Find where the given text appears and provide that cell's center as [x, y] coordinate. 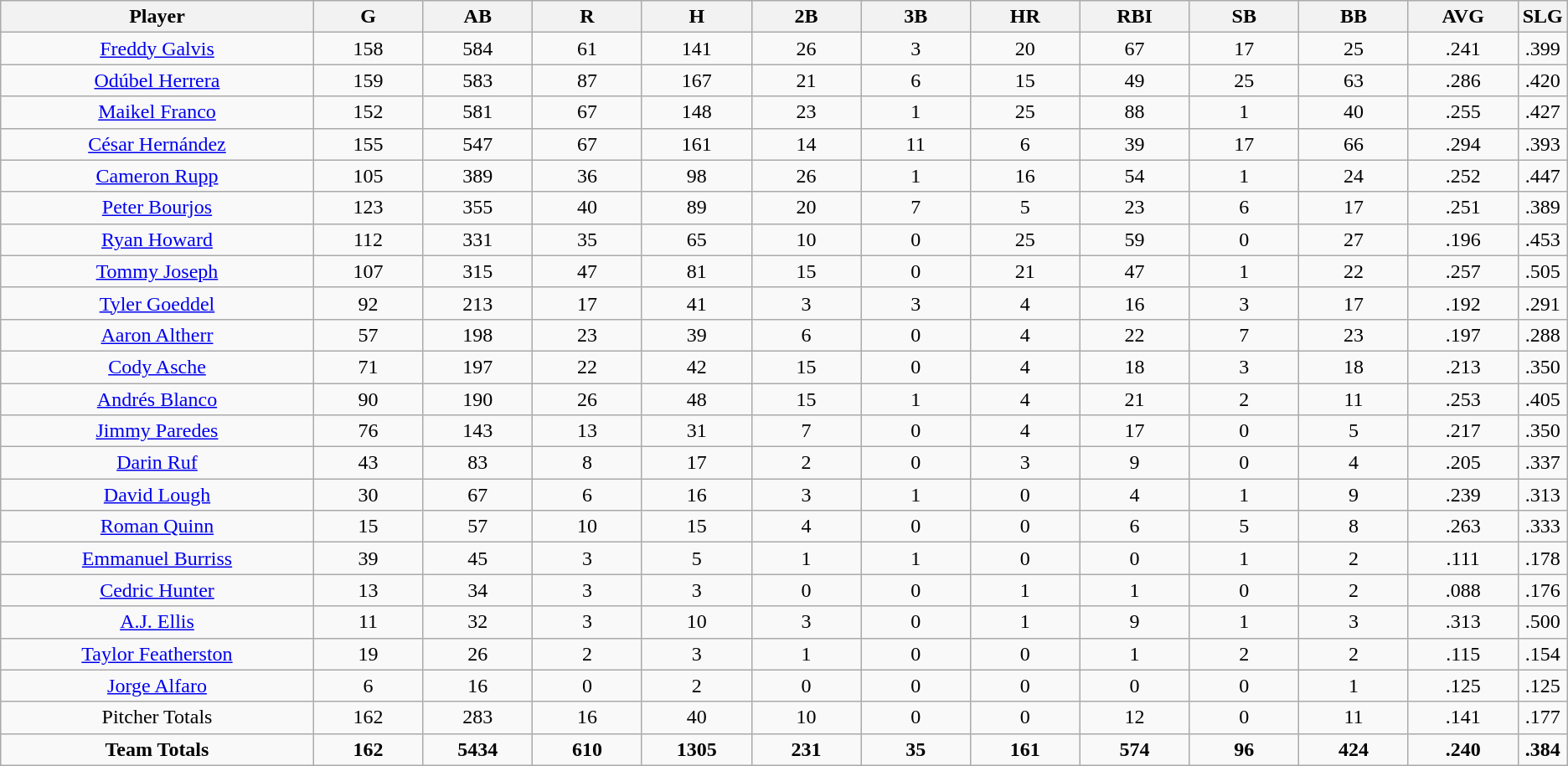
Pitcher Totals [157, 717]
96 [1245, 749]
159 [369, 80]
.288 [1543, 335]
Darin Ruf [157, 463]
.427 [1543, 112]
.405 [1543, 399]
36 [588, 176]
Freddy Galvis [157, 49]
59 [1134, 239]
5434 [477, 749]
83 [477, 463]
.286 [1462, 80]
A.J. Ellis [157, 622]
Peter Bourjos [157, 208]
123 [369, 208]
R [588, 17]
41 [697, 303]
Andrés Blanco [157, 399]
.213 [1462, 367]
45 [477, 558]
61 [588, 49]
Aaron Altherr [157, 335]
48 [697, 399]
90 [369, 399]
155 [369, 144]
3B [916, 17]
27 [1354, 239]
AVG [1462, 17]
.111 [1462, 558]
92 [369, 303]
.176 [1543, 590]
197 [477, 367]
42 [697, 367]
.453 [1543, 239]
.384 [1543, 749]
BB [1354, 17]
.447 [1543, 176]
.088 [1462, 590]
AB [477, 17]
19 [369, 654]
RBI [1134, 17]
.500 [1543, 622]
190 [477, 399]
.420 [1543, 80]
.241 [1462, 49]
143 [477, 431]
.115 [1462, 654]
34 [477, 590]
.252 [1462, 176]
.240 [1462, 749]
.505 [1543, 271]
Cedric Hunter [157, 590]
167 [697, 80]
43 [369, 463]
.333 [1543, 527]
71 [369, 367]
Maikel Franco [157, 112]
54 [1134, 176]
.192 [1462, 303]
65 [697, 239]
.251 [1462, 208]
.263 [1462, 527]
14 [806, 144]
141 [697, 49]
.253 [1462, 399]
SLG [1543, 17]
Team Totals [157, 749]
152 [369, 112]
.291 [1543, 303]
66 [1354, 144]
89 [697, 208]
547 [477, 144]
198 [477, 335]
148 [697, 112]
Odúbel Herrera [157, 80]
98 [697, 176]
81 [697, 271]
610 [588, 749]
.141 [1462, 717]
.389 [1543, 208]
1305 [697, 749]
.217 [1462, 431]
.239 [1462, 495]
584 [477, 49]
Player [157, 17]
Roman Quinn [157, 527]
213 [477, 303]
158 [369, 49]
24 [1354, 176]
.177 [1543, 717]
.255 [1462, 112]
David Lough [157, 495]
Cameron Rupp [157, 176]
.197 [1462, 335]
SB [1245, 17]
.257 [1462, 271]
.154 [1543, 654]
107 [369, 271]
231 [806, 749]
.205 [1462, 463]
.337 [1543, 463]
Emmanuel Burriss [157, 558]
César Hernández [157, 144]
331 [477, 239]
112 [369, 239]
88 [1134, 112]
Tyler Goeddel [157, 303]
389 [477, 176]
.294 [1462, 144]
.393 [1543, 144]
63 [1354, 80]
581 [477, 112]
49 [1134, 80]
H [697, 17]
424 [1354, 749]
.196 [1462, 239]
355 [477, 208]
30 [369, 495]
Taylor Featherston [157, 654]
32 [477, 622]
2B [806, 17]
.178 [1543, 558]
583 [477, 80]
315 [477, 271]
12 [1134, 717]
574 [1134, 749]
HR [1025, 17]
.399 [1543, 49]
87 [588, 80]
G [369, 17]
Jorge Alfaro [157, 686]
76 [369, 431]
Ryan Howard [157, 239]
31 [697, 431]
Cody Asche [157, 367]
283 [477, 717]
Tommy Joseph [157, 271]
105 [369, 176]
Jimmy Paredes [157, 431]
